Return (x, y) of the center of cell containing provided text 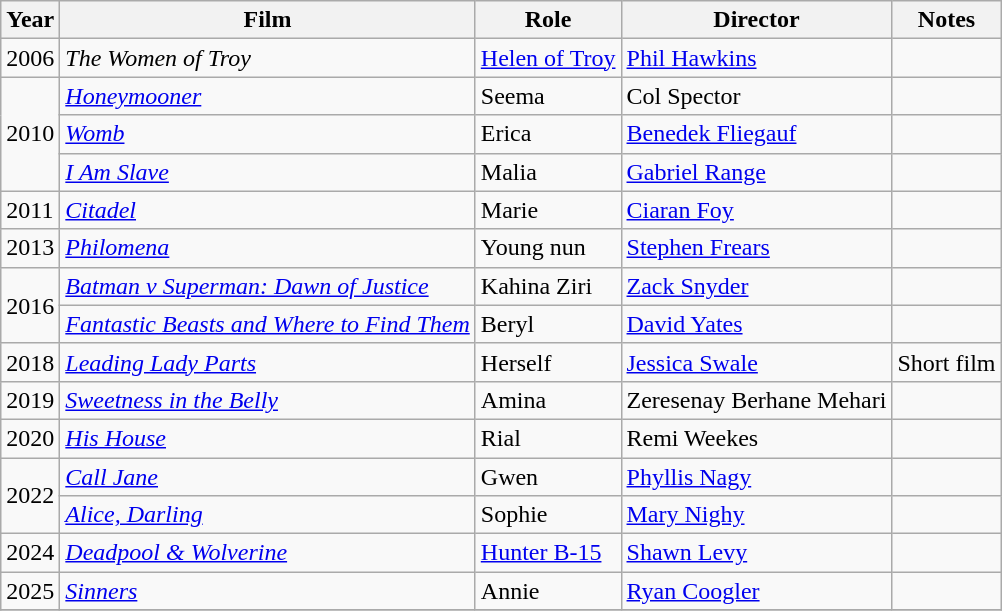
2025 (30, 591)
2011 (30, 210)
Helen of Troy (548, 58)
2013 (30, 248)
2020 (30, 438)
Citadel (268, 210)
Film (268, 20)
Role (548, 20)
Stephen Frears (756, 248)
Zeresenay Berhane Mehari (756, 400)
Director (756, 20)
2010 (30, 134)
Batman v Superman: Dawn of Justice (268, 286)
Herself (548, 362)
2024 (30, 553)
Sophie (548, 515)
2016 (30, 305)
Sweetness in the Belly (268, 400)
2022 (30, 496)
Year (30, 20)
Amina (548, 400)
Remi Weekes (756, 438)
Rial (548, 438)
Ciaran Foy (756, 210)
Jessica Swale (756, 362)
Marie (548, 210)
Mary Nighy (756, 515)
2006 (30, 58)
I Am Slave (268, 172)
Phyllis Nagy (756, 477)
Phil Hawkins (756, 58)
Notes (946, 20)
Gabriel Range (756, 172)
2019 (30, 400)
Col Spector (756, 96)
Gwen (548, 477)
Short film (946, 362)
Honeymooner (268, 96)
Seema (548, 96)
Sinners (268, 591)
Shawn Levy (756, 553)
Kahina Ziri (548, 286)
Beryl (548, 324)
Benedek Fliegauf (756, 134)
David Yates (756, 324)
Malia (548, 172)
Deadpool & Wolverine (268, 553)
Philomena (268, 248)
Womb (268, 134)
Fantastic Beasts and Where to Find Them (268, 324)
Call Jane (268, 477)
His House (268, 438)
Young nun (548, 248)
Annie (548, 591)
The Women of Troy (268, 58)
Erica (548, 134)
Zack Snyder (756, 286)
Hunter B-15 (548, 553)
Alice, Darling (268, 515)
2018 (30, 362)
Leading Lady Parts (268, 362)
Ryan Coogler (756, 591)
